Search for the cell housing the specified text and yield its (X, Y) center coordinate. 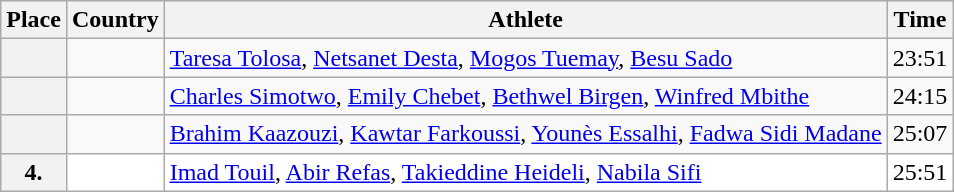
4. (34, 172)
23:51 (920, 58)
Imad Touil, Abir Refas, Takieddine Heideli, Nabila Sifi (526, 172)
Place (34, 20)
Time (920, 20)
24:15 (920, 96)
25:07 (920, 134)
Athlete (526, 20)
Taresa Tolosa, Netsanet Desta, Mogos Tuemay, Besu Sado (526, 58)
Charles Simotwo, Emily Chebet, Bethwel Birgen, Winfred Mbithe (526, 96)
Country (115, 20)
Brahim Kaazouzi, Kawtar Farkoussi, Younès Essalhi, Fadwa Sidi Madane (526, 134)
25:51 (920, 172)
